Capture the cell that displays the provided text and extract its [x, y] central coordinate. 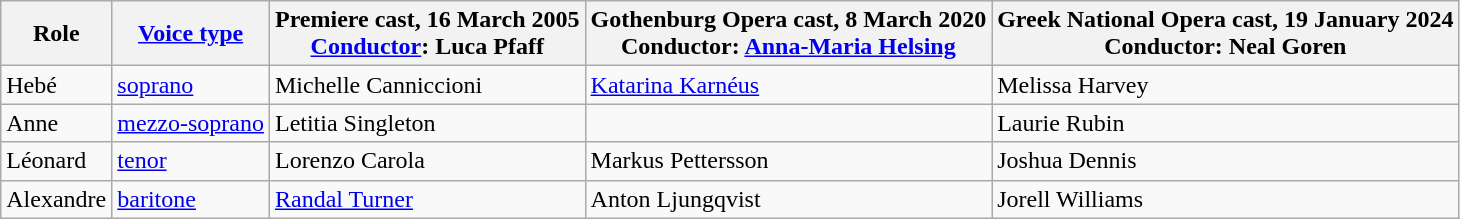
tenor [191, 161]
Melissa Harvey [1226, 85]
Hebé [56, 85]
Markus Pettersson [788, 161]
soprano [191, 85]
Michelle Canniccioni [427, 85]
baritone [191, 199]
Anne [56, 123]
Alexandre [56, 199]
Greek National Opera cast, 19 January 2024Conductor: Neal Goren [1226, 34]
Lorenzo Carola [427, 161]
Premiere cast, 16 March 2005Conductor: Luca Pfaff [427, 34]
Role [56, 34]
Voice type [191, 34]
Anton Ljungqvist [788, 199]
Gothenburg Opera cast, 8 March 2020Conductor: Anna-Maria Helsing [788, 34]
Katarina Karnéus [788, 85]
Randal Turner [427, 199]
Laurie Rubin [1226, 123]
mezzo-soprano [191, 123]
Jorell Williams [1226, 199]
Léonard [56, 161]
Joshua Dennis [1226, 161]
Letitia Singleton [427, 123]
